Return [x, y] of the center of cell containing provided text 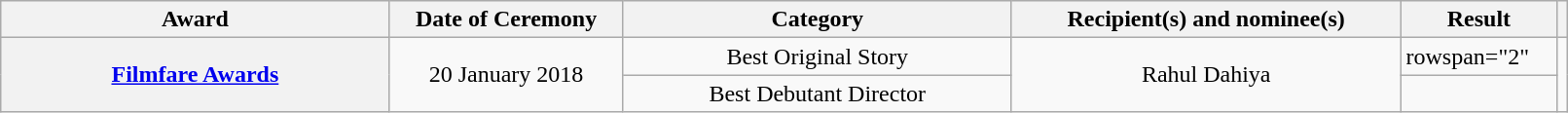
Best Debutant Director [818, 94]
rowspan="2" [1479, 56]
20 January 2018 [506, 75]
Best Original Story [818, 56]
Date of Ceremony [506, 19]
Recipient(s) and nominee(s) [1206, 19]
Result [1479, 19]
Filmfare Awards [195, 75]
Award [195, 19]
Rahul Dahiya [1206, 75]
Category [818, 19]
